Return the (x, y) coordinate for the center point of the cell that contains the specified text.  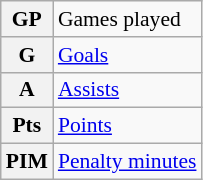
Goals (128, 55)
GP (27, 19)
Pts (27, 126)
G (27, 55)
Assists (128, 90)
PIM (27, 162)
Penalty minutes (128, 162)
Points (128, 126)
A (27, 90)
Games played (128, 19)
